Provide the [x, y] coordinate of the cell's center where the given text is located.  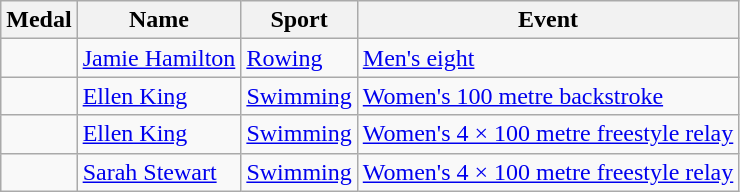
Name [159, 20]
Women's 100 metre backstroke [548, 96]
Jamie Hamilton [159, 58]
Sarah Stewart [159, 172]
Sport [299, 20]
Event [548, 20]
Rowing [299, 58]
Medal [39, 20]
Men's eight [548, 58]
